From the cell containing the given text, extract its center point as (x, y) coordinate. 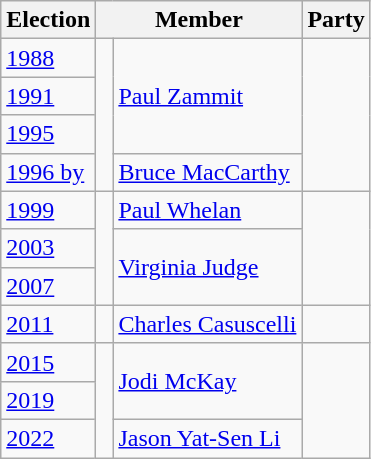
Election (48, 20)
Virginia Judge (208, 267)
1988 (48, 58)
1999 (48, 210)
Jason Yat-Sen Li (208, 438)
Paul Zammit (208, 96)
2007 (48, 286)
2015 (48, 362)
Jodi McKay (208, 381)
1991 (48, 96)
Bruce MacCarthy (208, 172)
Party (336, 20)
2003 (48, 248)
1995 (48, 134)
2022 (48, 438)
2019 (48, 400)
Member (199, 20)
Charles Casuscelli (208, 324)
1996 by (48, 172)
2011 (48, 324)
Paul Whelan (208, 210)
